Provide the [x, y] coordinate of the cell's center where the given text is located.  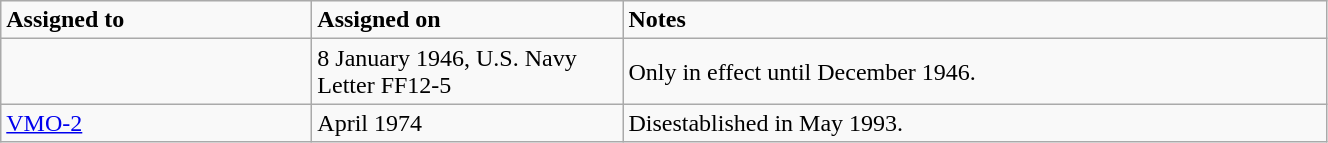
Assigned to [156, 20]
April 1974 [468, 123]
Notes [975, 20]
8 January 1946, U.S. Navy Letter FF12-5 [468, 72]
Only in effect until December 1946. [975, 72]
Assigned on [468, 20]
VMO-2 [156, 123]
Disestablished in May 1993. [975, 123]
